Return [X, Y] of the center of cell containing provided text 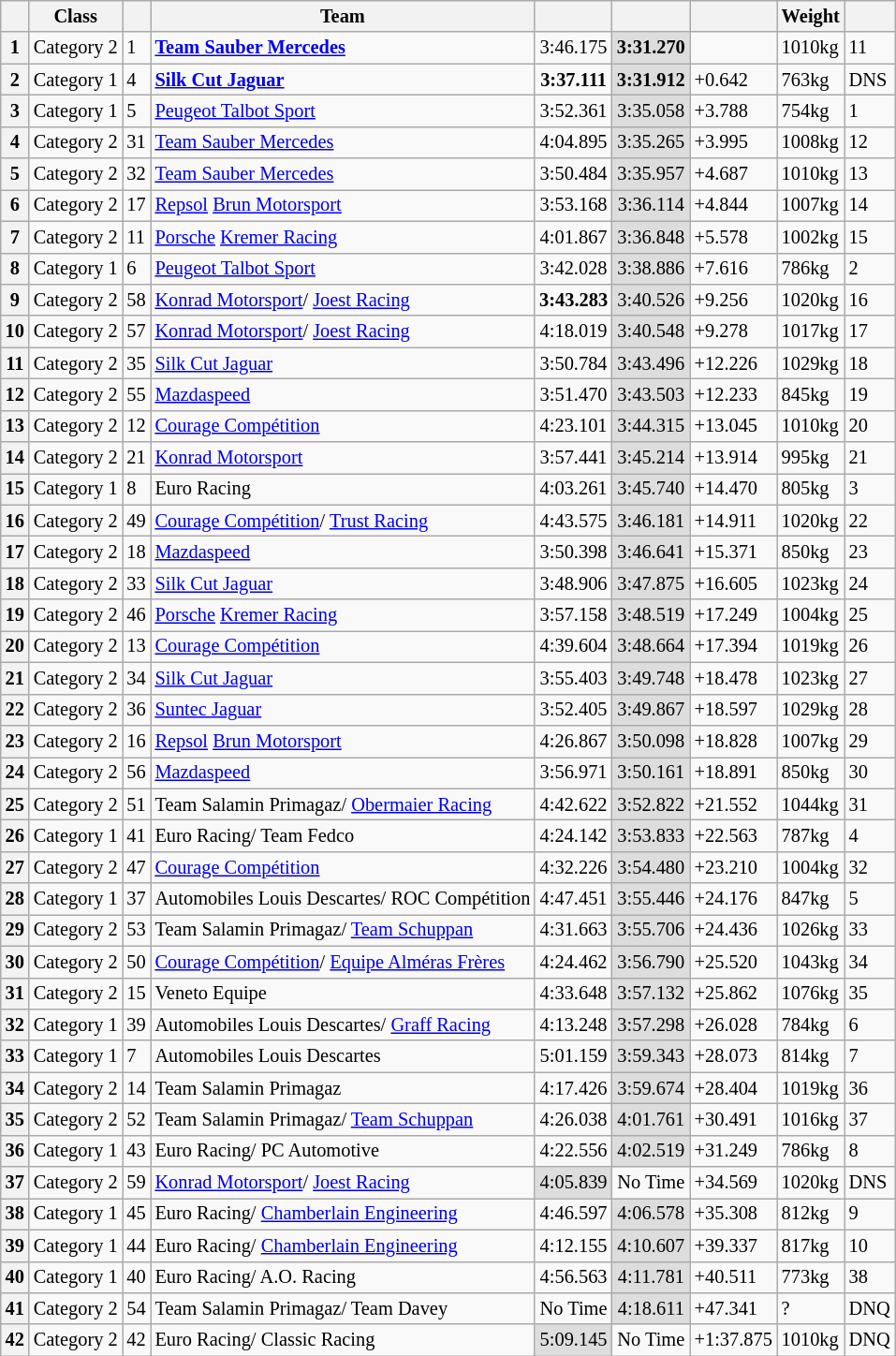
1008kg [811, 142]
+28.404 [734, 1088]
+0.642 [734, 80]
805kg [811, 489]
+31.249 [734, 1151]
+24.436 [734, 930]
4:26.038 [573, 1119]
4:46.597 [573, 1214]
54 [136, 1308]
995kg [811, 458]
Automobiles Louis Descartes/ ROC Compétition [343, 899]
+17.394 [734, 646]
3:43.283 [573, 300]
3:50.784 [573, 363]
3:55.706 [652, 930]
+5.578 [734, 237]
46 [136, 615]
784kg [811, 1024]
4:47.451 [573, 899]
3:46.181 [652, 521]
44 [136, 1245]
43 [136, 1151]
3:35.058 [652, 111]
+39.337 [734, 1245]
+9.256 [734, 300]
1002kg [811, 237]
+13.045 [734, 426]
754kg [811, 111]
4:17.426 [573, 1088]
58 [136, 300]
3:56.971 [573, 773]
+13.914 [734, 458]
Euro Racing/ Classic Racing [343, 1340]
Euro Racing/ PC Automotive [343, 1151]
+7.616 [734, 269]
+12.233 [734, 394]
3:56.790 [652, 962]
Class [76, 16]
Team Salamin Primagaz/ Obermaier Racing [343, 804]
+26.028 [734, 1024]
1026kg [811, 930]
3:37.111 [573, 80]
4:24.462 [573, 962]
3:40.526 [652, 300]
3:45.740 [652, 489]
+17.249 [734, 615]
Euro Racing [343, 489]
+16.605 [734, 583]
Euro Racing/ A.O. Racing [343, 1277]
Euro Racing/ Team Fedco [343, 835]
787kg [811, 835]
3:36.848 [652, 237]
5:09.145 [573, 1340]
56 [136, 773]
Courage Compétition/ Equipe Alméras Frères [343, 962]
+30.491 [734, 1119]
+34.569 [734, 1183]
3:49.748 [652, 678]
+14.911 [734, 521]
3:46.641 [652, 552]
4:43.575 [573, 521]
4:33.648 [573, 994]
49 [136, 521]
3:48.664 [652, 646]
4:01.761 [652, 1119]
3:31.912 [652, 80]
3:42.028 [573, 269]
4:42.622 [573, 804]
55 [136, 394]
3:57.298 [652, 1024]
+25.520 [734, 962]
3:47.875 [652, 583]
3:57.158 [573, 615]
1017kg [811, 332]
3:45.214 [652, 458]
4:10.607 [652, 1245]
4:03.261 [573, 489]
763kg [811, 80]
3:54.480 [652, 867]
3:51.470 [573, 394]
1076kg [811, 994]
Team Salamin Primagaz/ Team Davey [343, 1308]
3:53.168 [573, 205]
4:26.867 [573, 741]
4:39.604 [573, 646]
45 [136, 1214]
+1:37.875 [734, 1340]
3:43.496 [652, 363]
4:06.578 [652, 1214]
+28.073 [734, 1056]
+22.563 [734, 835]
Automobiles Louis Descartes/ Graff Racing [343, 1024]
+25.862 [734, 994]
3:50.484 [573, 174]
+18.828 [734, 741]
5:01.159 [573, 1056]
4:32.226 [573, 867]
+9.278 [734, 332]
4:13.248 [573, 1024]
4:22.556 [573, 1151]
+4.687 [734, 174]
3:44.315 [652, 426]
4:31.663 [573, 930]
4:01.867 [573, 237]
3:50.098 [652, 741]
+24.176 [734, 899]
3:52.361 [573, 111]
3:52.405 [573, 710]
+18.891 [734, 773]
1016kg [811, 1119]
+40.511 [734, 1277]
3:50.161 [652, 773]
3:38.886 [652, 269]
Automobiles Louis Descartes [343, 1056]
+12.226 [734, 363]
Veneto Equipe [343, 994]
59 [136, 1183]
+18.478 [734, 678]
3:36.114 [652, 205]
1044kg [811, 804]
3:57.132 [652, 994]
3:52.822 [652, 804]
3:31.270 [652, 48]
57 [136, 332]
3:35.957 [652, 174]
4:11.781 [652, 1277]
4:02.519 [652, 1151]
817kg [811, 1245]
53 [136, 930]
? [811, 1308]
Team [343, 16]
847kg [811, 899]
52 [136, 1119]
4:12.155 [573, 1245]
50 [136, 962]
Suntec Jaguar [343, 710]
845kg [811, 394]
+3.995 [734, 142]
3:40.548 [652, 332]
47 [136, 867]
3:35.265 [652, 142]
3:59.343 [652, 1056]
Team Salamin Primagaz [343, 1088]
+4.844 [734, 205]
3:55.446 [652, 899]
812kg [811, 1214]
+14.470 [734, 489]
3:48.906 [573, 583]
4:04.895 [573, 142]
814kg [811, 1056]
+47.341 [734, 1308]
Weight [811, 16]
4:18.019 [573, 332]
+15.371 [734, 552]
3:43.503 [652, 394]
+21.552 [734, 804]
Konrad Motorsport [343, 458]
3:53.833 [652, 835]
4:56.563 [573, 1277]
3:59.674 [652, 1088]
4:05.839 [573, 1183]
3:49.867 [652, 710]
+23.210 [734, 867]
3:55.403 [573, 678]
4:23.101 [573, 426]
+18.597 [734, 710]
3:57.441 [573, 458]
3:48.519 [652, 615]
Courage Compétition/ Trust Racing [343, 521]
51 [136, 804]
3:50.398 [573, 552]
+35.308 [734, 1214]
4:24.142 [573, 835]
+3.788 [734, 111]
3:46.175 [573, 48]
1043kg [811, 962]
773kg [811, 1277]
4:18.611 [652, 1308]
